Return [x, y] of the center of cell containing provided text 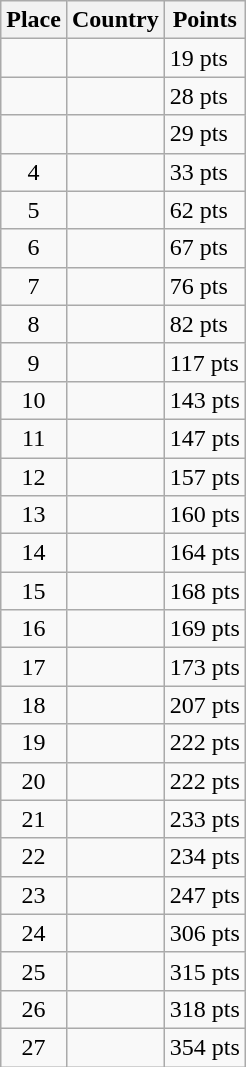
24 [34, 933]
233 pts [204, 819]
76 pts [204, 286]
8 [34, 324]
27 [34, 1047]
164 pts [204, 553]
62 pts [204, 210]
82 pts [204, 324]
28 pts [204, 96]
19 [34, 743]
234 pts [204, 857]
18 [34, 705]
67 pts [204, 248]
4 [34, 172]
315 pts [204, 971]
19 pts [204, 58]
169 pts [204, 629]
25 [34, 971]
6 [34, 248]
306 pts [204, 933]
12 [34, 477]
143 pts [204, 400]
21 [34, 819]
17 [34, 667]
117 pts [204, 362]
13 [34, 515]
16 [34, 629]
22 [34, 857]
160 pts [204, 515]
Points [204, 20]
168 pts [204, 591]
354 pts [204, 1047]
14 [34, 553]
Country [115, 20]
29 pts [204, 134]
247 pts [204, 895]
10 [34, 400]
20 [34, 781]
26 [34, 1009]
147 pts [204, 438]
157 pts [204, 477]
207 pts [204, 705]
7 [34, 286]
15 [34, 591]
11 [34, 438]
33 pts [204, 172]
23 [34, 895]
9 [34, 362]
173 pts [204, 667]
318 pts [204, 1009]
Place [34, 20]
5 [34, 210]
